For the text-containing cell, return its midpoint in (X, Y) coordinate format. 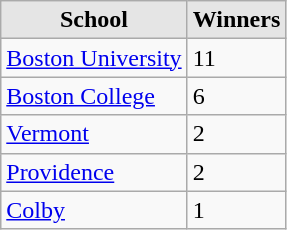
6 (236, 96)
Boston College (94, 96)
Boston University (94, 58)
Winners (236, 20)
Colby (94, 210)
1 (236, 210)
Vermont (94, 134)
11 (236, 58)
School (94, 20)
Providence (94, 172)
